Scan for the cell matching the given text and deliver its [X, Y] coordinate at center. 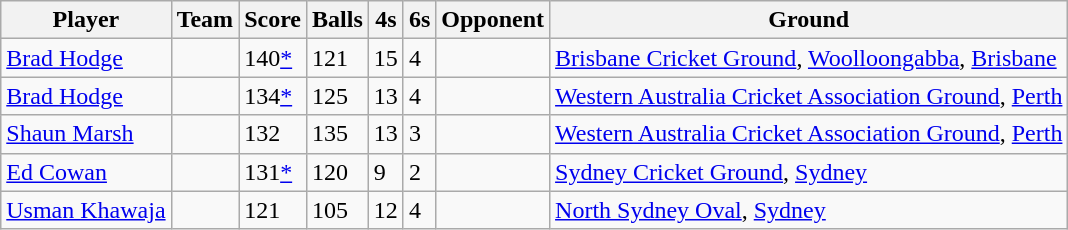
Ed Cowan [86, 172]
Sydney Cricket Ground, Sydney [809, 172]
Usman Khawaja [86, 210]
Brisbane Cricket Ground, Woolloongabba, Brisbane [809, 58]
140* [273, 58]
2 [419, 172]
120 [338, 172]
125 [338, 96]
Balls [338, 20]
Shaun Marsh [86, 134]
3 [419, 134]
North Sydney Oval, Sydney [809, 210]
134* [273, 96]
15 [386, 58]
135 [338, 134]
9 [386, 172]
4s [386, 20]
Team [205, 20]
131* [273, 172]
6s [419, 20]
Opponent [493, 20]
105 [338, 210]
Score [273, 20]
Player [86, 20]
12 [386, 210]
Ground [809, 20]
132 [273, 134]
